Pinpoint the cell where the given text exists, returning its (x, y) midpoint coordinate. 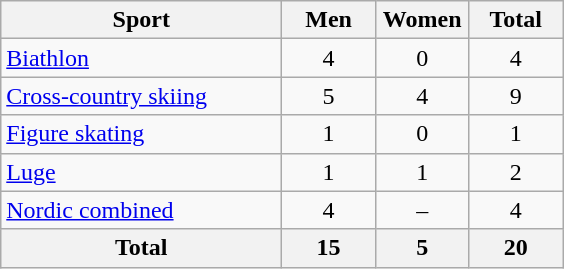
– (422, 210)
Figure skating (142, 134)
Biathlon (142, 58)
Women (422, 20)
9 (516, 96)
15 (329, 248)
Luge (142, 172)
2 (516, 172)
20 (516, 248)
Nordic combined (142, 210)
Cross-country skiing (142, 96)
Men (329, 20)
Sport (142, 20)
